Search for the cell housing the specified text and yield its [x, y] center coordinate. 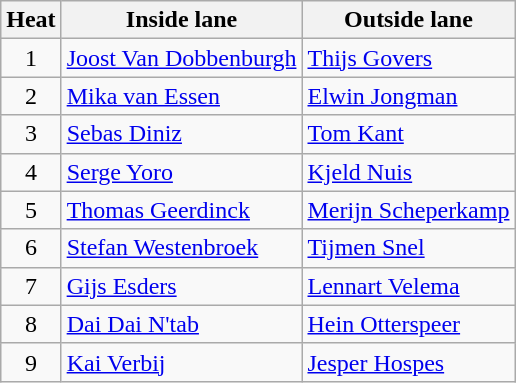
3 [31, 134]
7 [31, 286]
Dai Dai N'tab [182, 324]
9 [31, 362]
Mika van Essen [182, 96]
8 [31, 324]
Merijn Scheperkamp [408, 210]
1 [31, 58]
Kai Verbij [182, 362]
Inside lane [182, 20]
2 [31, 96]
Tijmen Snel [408, 248]
Serge Yoro [182, 172]
Elwin Jongman [408, 96]
5 [31, 210]
4 [31, 172]
Tom Kant [408, 134]
6 [31, 248]
Hein Otterspeer [408, 324]
Joost Van Dobbenburgh [182, 58]
Jesper Hospes [408, 362]
Thijs Govers [408, 58]
Lennart Velema [408, 286]
Stefan Westenbroek [182, 248]
Heat [31, 20]
Kjeld Nuis [408, 172]
Outside lane [408, 20]
Sebas Diniz [182, 134]
Gijs Esders [182, 286]
Thomas Geerdinck [182, 210]
